Locate the cell with the specified text and output its (X, Y) center coordinate. 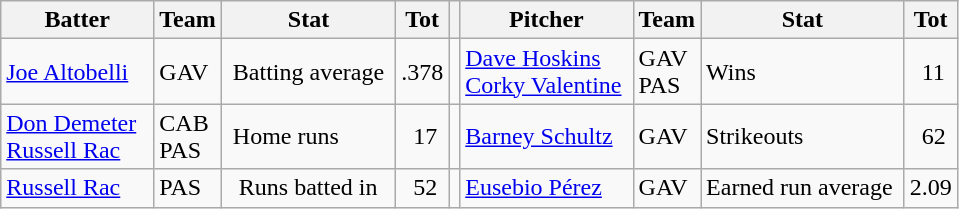
2.09 (930, 188)
Runs batted in (308, 188)
CABPAS (188, 136)
Batter (78, 20)
17 (422, 136)
PAS (188, 188)
Joe Altobelli (78, 72)
62 (930, 136)
Home runs (308, 136)
Batting average (308, 72)
.378 (422, 72)
Wins (803, 72)
Barney Schultz (546, 136)
Eusebio Pérez (546, 188)
52 (422, 188)
Dave HoskinsCorky Valentine (546, 72)
Earned run average (803, 188)
Don Demeter Russell Rac (78, 136)
Russell Rac (78, 188)
Pitcher (546, 20)
Strikeouts (803, 136)
11 (930, 72)
GAVPAS (667, 72)
